For the text-containing cell, return its midpoint in (X, Y) coordinate format. 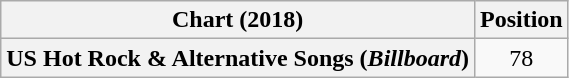
US Hot Rock & Alternative Songs (Billboard) (238, 58)
Chart (2018) (238, 20)
78 (521, 58)
Position (521, 20)
